Provide the (X, Y) coordinate of the cell's center where the given text is located.  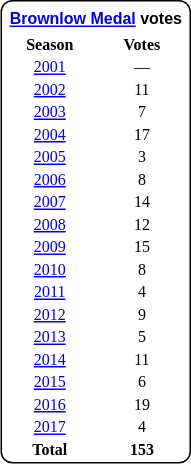
2002 (50, 90)
153 (142, 450)
15 (142, 247)
9 (142, 314)
2003 (50, 112)
2012 (50, 314)
14 (142, 202)
2010 (50, 270)
7 (142, 112)
2004 (50, 134)
— (142, 67)
2017 (50, 427)
2015 (50, 382)
2008 (50, 224)
2016 (50, 404)
19 (142, 404)
6 (142, 382)
Brownlow Medal votes (96, 18)
2013 (50, 337)
2014 (50, 360)
17 (142, 134)
Season (50, 44)
2007 (50, 202)
2011 (50, 292)
Total (50, 450)
2006 (50, 180)
2001 (50, 67)
12 (142, 224)
3 (142, 157)
Votes (142, 44)
2009 (50, 247)
5 (142, 337)
2005 (50, 157)
